Find where the given text appears and provide that cell's center as (X, Y) coordinate. 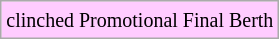
clinched Promotional Final Berth (140, 20)
